Capture the cell that displays the provided text and extract its [x, y] central coordinate. 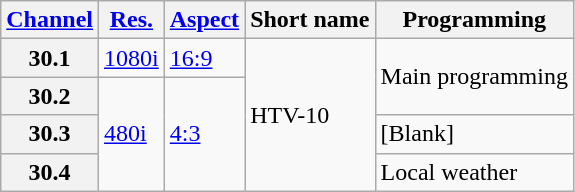
30.1 [50, 58]
Main programming [474, 77]
Res. [132, 20]
30.2 [50, 96]
Short name [310, 20]
HTV-10 [310, 115]
1080i [132, 58]
Local weather [474, 172]
30.3 [50, 134]
Channel [50, 20]
[Blank] [474, 134]
Aspect [204, 20]
30.4 [50, 172]
4:3 [204, 134]
480i [132, 134]
16:9 [204, 58]
Programming [474, 20]
